Find where the given text appears and provide that cell's center as (X, Y) coordinate. 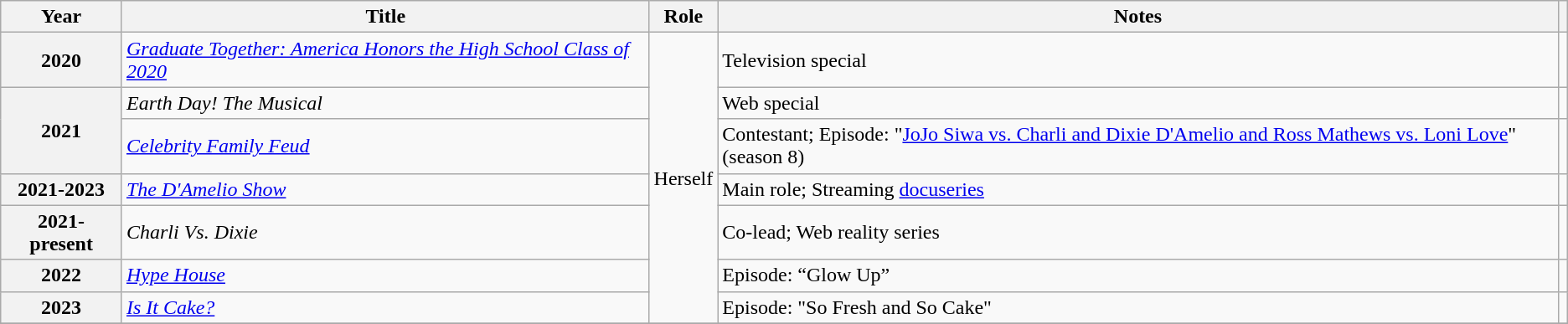
Herself (683, 177)
The D'Amelio Show (385, 189)
2023 (62, 307)
Main role; Streaming docuseries (1137, 189)
Charli Vs. Dixie (385, 233)
2021-2023 (62, 189)
Episode: "So Fresh and So Cake" (1137, 307)
2021- present (62, 233)
Notes (1137, 17)
2022 (62, 275)
Television special (1137, 60)
Role (683, 17)
Web special (1137, 103)
Co-lead; Web reality series (1137, 233)
2021 (62, 131)
Graduate Together: America Honors the High School Class of 2020 (385, 60)
Hype House (385, 275)
2020 (62, 60)
Contestant; Episode: "JoJo Siwa vs. Charli and Dixie D'Amelio and Ross Mathews vs. Loni Love" (season 8) (1137, 146)
Title (385, 17)
Earth Day! The Musical (385, 103)
Episode: “Glow Up” (1137, 275)
Celebrity Family Feud (385, 146)
Year (62, 17)
Is It Cake? (385, 307)
